Provide the (X, Y) coordinate of the cell's center where the given text is located.  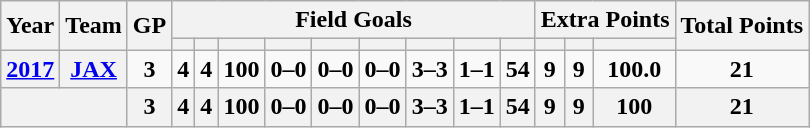
Team (94, 26)
Year (30, 26)
JAX (94, 69)
Extra Points (605, 20)
Total Points (742, 26)
Field Goals (354, 20)
GP (149, 26)
2017 (30, 69)
100.0 (634, 69)
